Output the (X, Y) coordinate of the center of the cell containing the given text.  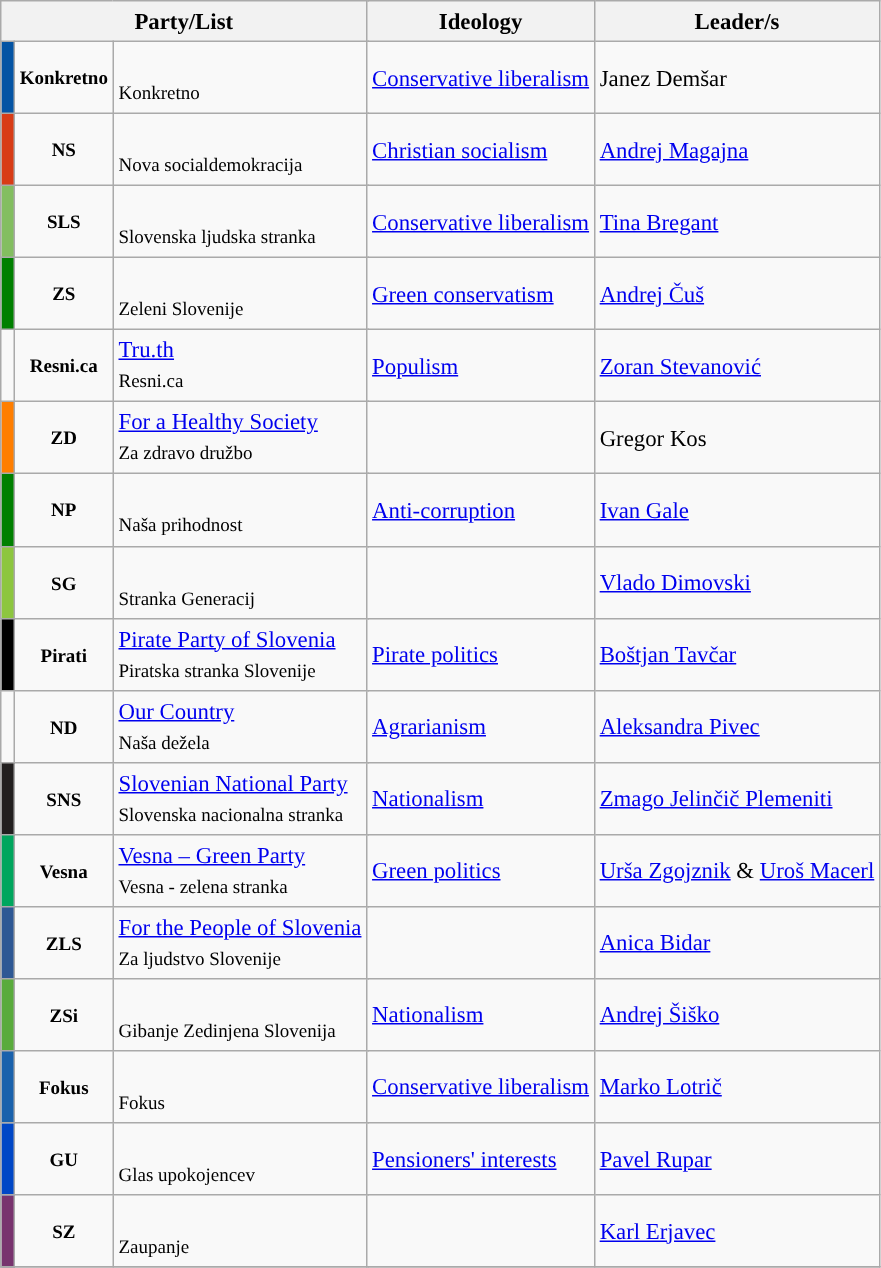
Tina Bregant (736, 222)
Vlado Dimovski (736, 582)
Slovenska ljudska stranka (240, 222)
For the People of SloveniaZa ljudstvo Slovenije (240, 943)
Slovenian National PartySlovenska nacionalna stranka (240, 798)
Christian socialism (481, 150)
SLS (64, 222)
Andrej Šiško (736, 1015)
ZSi (64, 1015)
Tru.thResni.ca (240, 366)
Karl Erjavec (736, 1231)
Ivan Gale (736, 510)
SNS (64, 798)
Pirate politics (481, 654)
Stranka Generacij (240, 582)
Glas upokojencev (240, 1159)
SZ (64, 1231)
Janez Demšar (736, 78)
Our CountryNaša dežela (240, 726)
Pensioners' interests (481, 1159)
Boštjan Tavčar (736, 654)
Pirate Party of SloveniaPiratska stranka Slovenije (240, 654)
Gibanje Zedinjena Slovenija (240, 1015)
Anti-corruption (481, 510)
Aleksandra Pivec (736, 726)
GU (64, 1159)
Urša Zgojznik & Uroš Macerl (736, 871)
ND (64, 726)
ZS (64, 294)
Gregor Kos (736, 438)
Zaupanje (240, 1231)
Nova socialdemokracija (240, 150)
Green politics (481, 871)
SG (64, 582)
Zeleni Slovenije (240, 294)
ZD (64, 438)
ZLS (64, 943)
Populism (481, 366)
Andrej Čuš (736, 294)
Marko Lotrič (736, 1087)
Party/List (184, 22)
Leader/s (736, 22)
NP (64, 510)
Zoran Stevanović (736, 366)
For a Healthy SocietyZa zdravo družbo (240, 438)
Vesna (64, 871)
Ideology (481, 22)
Resni.ca (64, 366)
Andrej Magajna (736, 150)
NS (64, 150)
Anica Bidar (736, 943)
Pirati (64, 654)
Green conservatism (481, 294)
Vesna – Green PartyVesna - zelena stranka (240, 871)
Agrarianism (481, 726)
Naša prihodnost (240, 510)
Zmago Jelinčič Plemeniti (736, 798)
Pavel Rupar (736, 1159)
